Provide the (X, Y) coordinate of the cell's center where the given text is located.  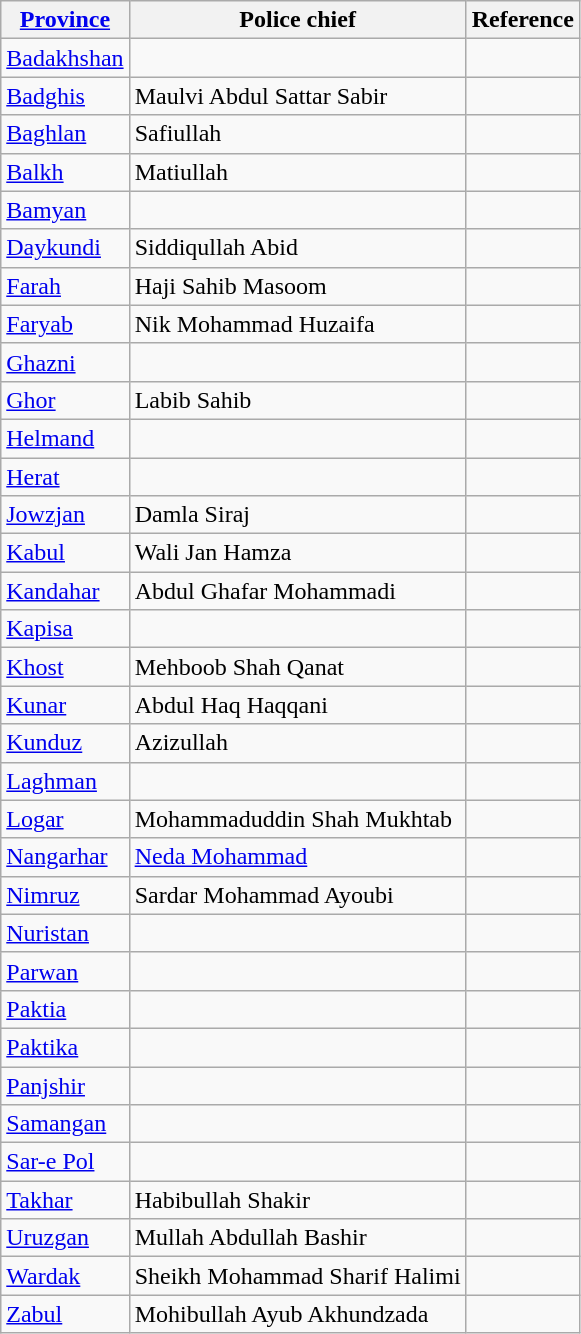
Siddiqullah Abid (298, 248)
Mehboob Shah Qanat (298, 667)
Habibullah Shakir (298, 1200)
Ghazni (65, 362)
Sardar Mohammad Ayoubi (298, 895)
Safiullah (298, 134)
Panjshir (65, 1085)
Kandahar (65, 591)
Helmand (65, 438)
Khost (65, 667)
Wali Jan Hamza (298, 553)
Kapisa (65, 629)
Nik Mohammad Huzaifa (298, 324)
Neda Mohammad (298, 857)
Paktika (65, 1047)
Kunduz (65, 743)
Faryab (65, 324)
Province (65, 20)
Jowzjan (65, 515)
Sar-e Pol (65, 1162)
Matiullah (298, 172)
Laghman (65, 781)
Nuristan (65, 933)
Mullah Abdullah Bashir (298, 1238)
Badakhshan (65, 58)
Nimruz (65, 895)
Reference (522, 20)
Kabul (65, 553)
Mohibullah Ayub Akhundzada (298, 1314)
Labib Sahib (298, 400)
Mohammaduddin Shah Mukhtab (298, 819)
Paktia (65, 1009)
Baghlan (65, 134)
Maulvi Abdul Sattar Sabir (298, 96)
Logar (65, 819)
Sheikh Mohammad Sharif Halimi (298, 1276)
Azizullah (298, 743)
Farah (65, 286)
Takhar (65, 1200)
Wardak (65, 1276)
Samangan (65, 1124)
Parwan (65, 971)
Daykundi (65, 248)
Abdul Ghafar Mohammadi (298, 591)
Zabul (65, 1314)
Badghis (65, 96)
Herat (65, 477)
Bamyan (65, 210)
Haji Sahib Masoom (298, 286)
Damla Siraj (298, 515)
Police chief (298, 20)
Uruzgan (65, 1238)
Kunar (65, 705)
Abdul Haq Haqqani (298, 705)
Nangarhar (65, 857)
Balkh (65, 172)
Ghor (65, 400)
